Return the (x, y) coordinate for the center point of the cell that contains the specified text.  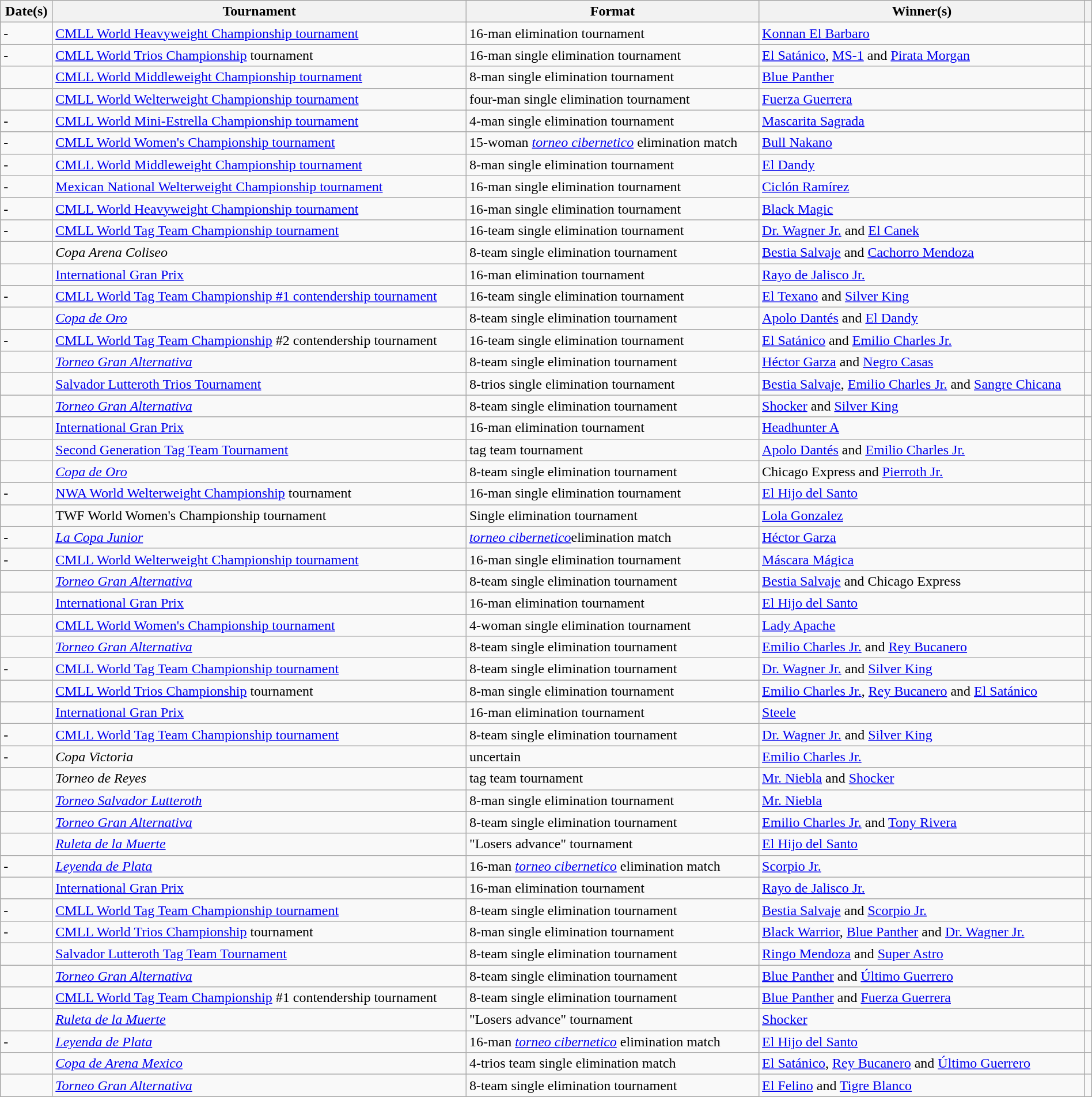
Héctor Garza (922, 537)
Blue Panther and Último Guerrero (922, 976)
La Copa Junior (259, 537)
4-trios team single elimination match (612, 1064)
Lola Gonzalez (922, 515)
Salvador Lutteroth Trios Tournament (259, 384)
4-woman single elimination tournament (612, 625)
Black Warrior, Blue Panther and Dr. Wagner Jr. (922, 932)
Winner(s) (922, 12)
Apolo Dantés and Emilio Charles Jr. (922, 450)
Fuerza Guerrera (922, 99)
El Satánico, MS-1 and Pirata Morgan (922, 55)
Ringo Mendoza and Super Astro (922, 954)
Steele (922, 713)
Mascarita Sagrada (922, 121)
Emilio Charles Jr., Rey Bucanero and El Satánico (922, 691)
torneo ciberneticoelimination match (612, 537)
Shocker and Silver King (922, 406)
Blue Panther (922, 77)
Chicago Express and Pierroth Jr. (922, 472)
TWF World Women's Championship tournament (259, 515)
Bestia Salvaje and Cachorro Mendoza (922, 252)
Copa Arena Coliseo (259, 252)
Single elimination tournament (612, 515)
El Satánico, Rey Bucanero and Último Guerrero (922, 1064)
Emilio Charles Jr. and Tony Rivera (922, 822)
four-man single elimination tournament (612, 99)
Bestia Salvaje, Emilio Charles Jr. and Sangre Chicana (922, 384)
Héctor Garza and Negro Casas (922, 362)
Salvador Lutteroth Tag Team Tournament (259, 954)
Format (612, 12)
Tournament (259, 12)
Blue Panther and Fuerza Guerrera (922, 998)
Mr. Niebla and Shocker (922, 779)
Black Magic (922, 208)
El Dandy (922, 165)
uncertain (612, 757)
NWA World Welterweight Championship tournament (259, 494)
Bull Nakano (922, 143)
Dr. Wagner Jr. and El Canek (922, 230)
Scorpio Jr. (922, 866)
Konnan El Barbaro (922, 33)
Copa Victoria (259, 757)
Máscara Mágica (922, 559)
El Felino and Tigre Blanco (922, 1085)
CMLL World Tag Team Championship #2 contendership tournament (259, 340)
8-trios single elimination tournament (612, 384)
CMLL World Mini-Estrella Championship tournament (259, 121)
Ciclón Ramírez (922, 187)
Second Generation Tag Team Tournament (259, 450)
Copa de Arena Mexico (259, 1064)
Headhunter A (922, 428)
Apolo Dantés and El Dandy (922, 318)
El Satánico and Emilio Charles Jr. (922, 340)
4-man single elimination tournament (612, 121)
Mexican National Welterweight Championship tournament (259, 187)
Emilio Charles Jr. (922, 757)
Bestia Salvaje and Scorpio Jr. (922, 910)
15-woman torneo cibernetico elimination match (612, 143)
Torneo Salvador Lutteroth (259, 800)
Date(s) (26, 12)
Emilio Charles Jr. and Rey Bucanero (922, 647)
El Texano and Silver King (922, 297)
Shocker (922, 1020)
Torneo de Reyes (259, 779)
Bestia Salvaje and Chicago Express (922, 581)
Mr. Niebla (922, 800)
Lady Apache (922, 625)
